Search for the cell housing the specified text and yield its (x, y) center coordinate. 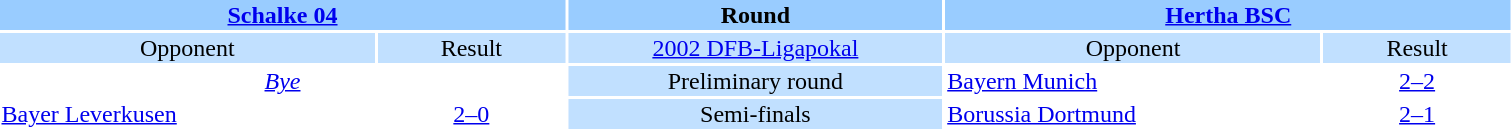
2–0 (472, 114)
Semi-finals (756, 114)
2–2 (1416, 81)
Borussia Dortmund (1134, 114)
Round (756, 15)
Schalke 04 (282, 15)
Bayern Munich (1134, 81)
2–1 (1416, 114)
Preliminary round (756, 81)
Bayer Leverkusen (188, 114)
Bye (282, 81)
Hertha BSC (1228, 15)
2002 DFB-Ligapokal (756, 48)
